Scan for the cell matching the given text and deliver its (X, Y) coordinate at center. 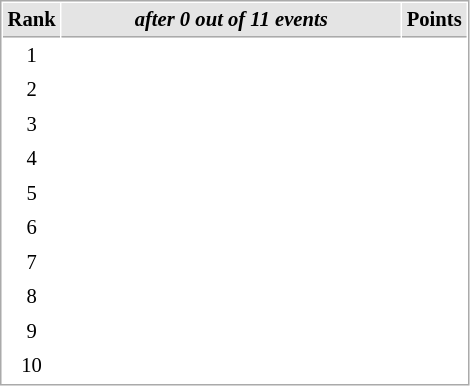
Rank (32, 20)
Points (434, 20)
1 (32, 56)
2 (32, 90)
6 (32, 228)
4 (32, 158)
10 (32, 366)
after 0 out of 11 events (232, 20)
9 (32, 332)
7 (32, 262)
3 (32, 124)
8 (32, 296)
5 (32, 194)
